From the cell containing the given text, extract its center point as (X, Y) coordinate. 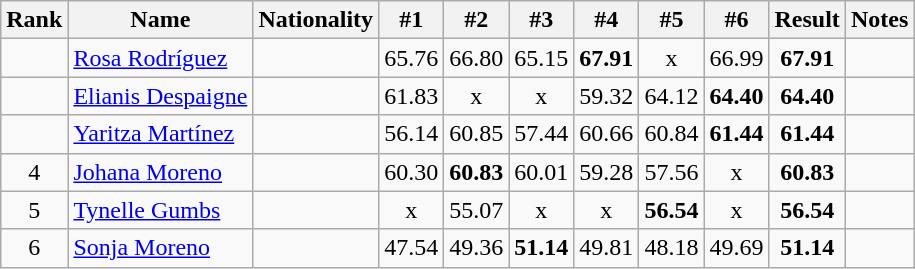
Rank (34, 20)
5 (34, 210)
Result (807, 20)
60.84 (672, 134)
57.56 (672, 172)
#2 (476, 20)
6 (34, 248)
66.80 (476, 58)
#6 (736, 20)
66.99 (736, 58)
60.30 (412, 172)
60.66 (606, 134)
Name (160, 20)
65.15 (542, 58)
56.14 (412, 134)
Elianis Despaigne (160, 96)
Tynelle Gumbs (160, 210)
60.01 (542, 172)
49.36 (476, 248)
Johana Moreno (160, 172)
59.28 (606, 172)
59.32 (606, 96)
49.81 (606, 248)
#3 (542, 20)
Sonja Moreno (160, 248)
Yaritza Martínez (160, 134)
57.44 (542, 134)
Notes (879, 20)
Nationality (316, 20)
49.69 (736, 248)
47.54 (412, 248)
64.12 (672, 96)
48.18 (672, 248)
#5 (672, 20)
Rosa Rodríguez (160, 58)
4 (34, 172)
65.76 (412, 58)
60.85 (476, 134)
61.83 (412, 96)
#4 (606, 20)
#1 (412, 20)
55.07 (476, 210)
